Scan for the cell matching the given text and deliver its (X, Y) coordinate at center. 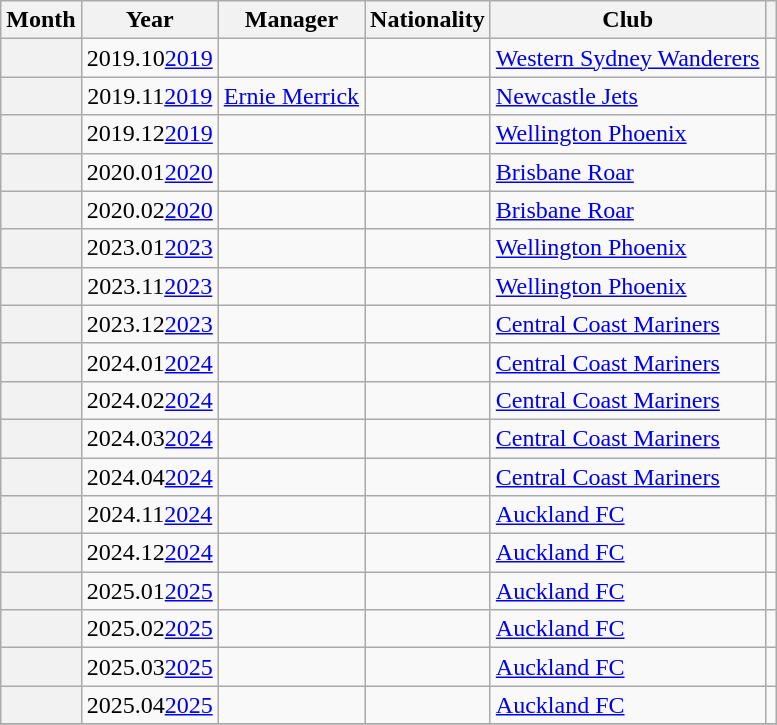
2024.042024 (150, 477)
Western Sydney Wanderers (628, 58)
2019.112019 (150, 96)
2019.122019 (150, 134)
2025.032025 (150, 667)
2023.122023 (150, 324)
2024.032024 (150, 438)
Nationality (428, 20)
2023.012023 (150, 248)
2020.022020 (150, 210)
2020.012020 (150, 172)
Month (41, 20)
2025.022025 (150, 629)
2024.122024 (150, 553)
Manager (291, 20)
2024.022024 (150, 400)
2019.102019 (150, 58)
Newcastle Jets (628, 96)
Ernie Merrick (291, 96)
2025.042025 (150, 705)
2024.012024 (150, 362)
Year (150, 20)
2025.012025 (150, 591)
2023.112023 (150, 286)
Club (628, 20)
2024.112024 (150, 515)
